Determine the [X, Y] coordinate at the center of the cell enclosing the given text.  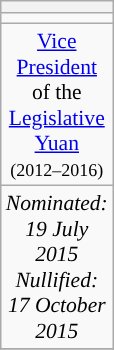
Nominated: 19 July 2015Nullified: 17 October 2015 [57, 268]
Vice President of theLegislative Yuan(2012–2016) [57, 104]
